Find where the given text appears and provide that cell's center as (x, y) coordinate. 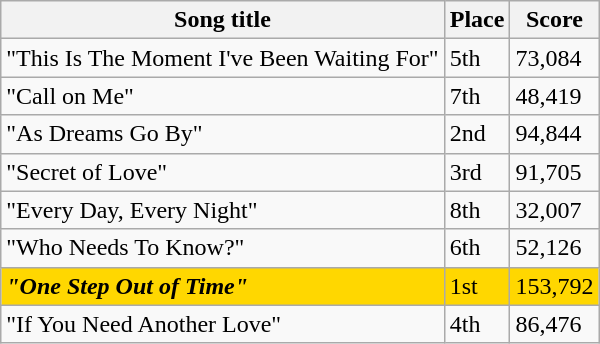
91,705 (554, 172)
"As Dreams Go By" (222, 134)
6th (477, 248)
2nd (477, 134)
94,844 (554, 134)
73,084 (554, 58)
52,126 (554, 248)
Score (554, 20)
48,419 (554, 96)
"One Step Out of Time" (222, 286)
7th (477, 96)
153,792 (554, 286)
3rd (477, 172)
"If You Need Another Love" (222, 324)
Place (477, 20)
5th (477, 58)
"Every Day, Every Night" (222, 210)
86,476 (554, 324)
1st (477, 286)
"This Is The Moment I've Been Waiting For" (222, 58)
8th (477, 210)
"Who Needs To Know?" (222, 248)
"Call on Me" (222, 96)
Song title (222, 20)
"Secret of Love" (222, 172)
32,007 (554, 210)
4th (477, 324)
